Output the [X, Y] coordinate of the center of the cell containing the given text.  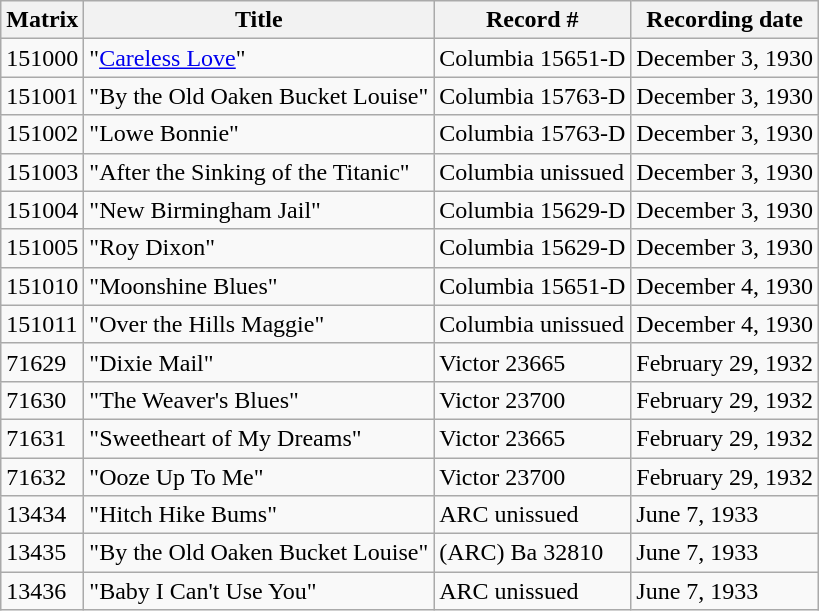
13435 [42, 553]
13436 [42, 591]
71631 [42, 438]
Recording date [725, 20]
13434 [42, 515]
"Sweetheart of My Dreams" [259, 438]
151011 [42, 324]
Title [259, 20]
"After the Sinking of the Titanic" [259, 172]
"Baby I Can't Use You" [259, 591]
151000 [42, 58]
"Hitch Hike Bums" [259, 515]
71632 [42, 477]
"Ooze Up To Me" [259, 477]
Record # [532, 20]
151001 [42, 96]
"The Weaver's Blues" [259, 400]
"New Birmingham Jail" [259, 210]
71629 [42, 362]
(ARC) Ba 32810 [532, 553]
"Dixie Mail" [259, 362]
151005 [42, 248]
"Careless Love" [259, 58]
Matrix [42, 20]
151002 [42, 134]
"Moonshine Blues" [259, 286]
151003 [42, 172]
151010 [42, 286]
"Lowe Bonnie" [259, 134]
"Over the Hills Maggie" [259, 324]
71630 [42, 400]
151004 [42, 210]
"Roy Dixon" [259, 248]
